Return the (x, y) coordinate for the center point of the cell that contains the specified text.  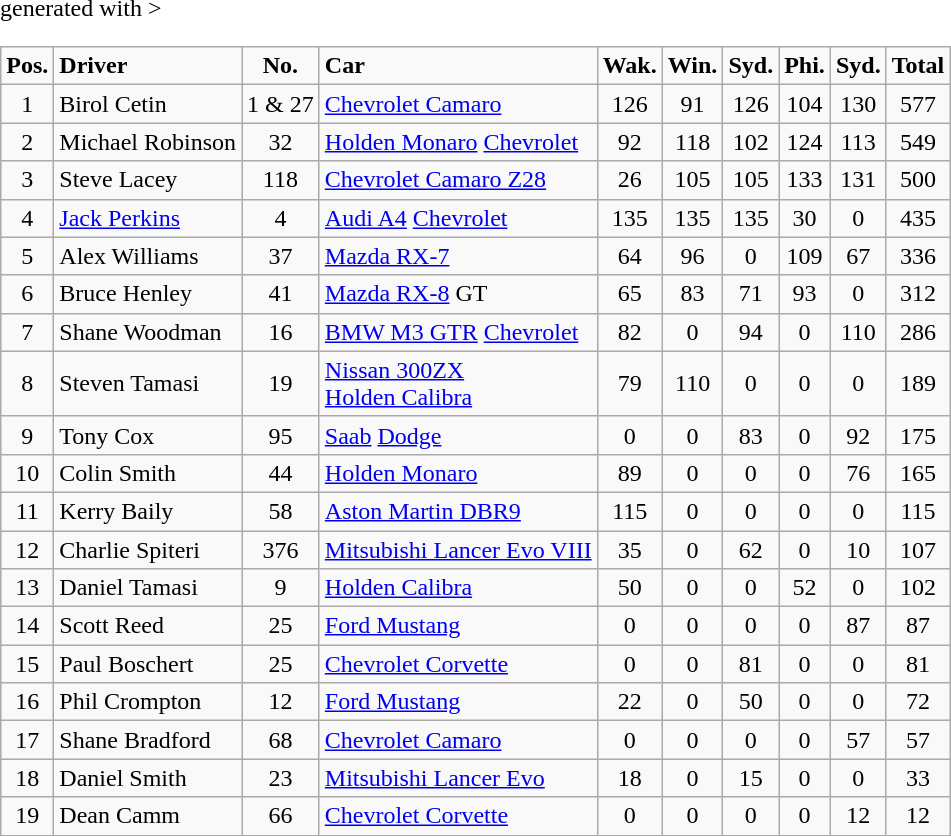
Colin Smith (148, 473)
26 (630, 180)
93 (805, 294)
Michael Robinson (148, 142)
Win. (692, 66)
Dean Camm (148, 816)
Alex Williams (148, 256)
Tony Cox (148, 435)
82 (630, 332)
Pos. (28, 66)
Holden Monaro (458, 473)
3 (28, 180)
Steven Tamasi (148, 384)
89 (630, 473)
13 (28, 588)
37 (281, 256)
62 (751, 549)
32 (281, 142)
Phi. (805, 66)
BMW M3 GTR Chevrolet (458, 332)
Paul Boschert (148, 664)
5 (28, 256)
175 (918, 435)
Chevrolet Camaro Z28 (458, 180)
1 (28, 104)
Charlie Spiteri (148, 549)
109 (805, 256)
435 (918, 218)
Jack Perkins (148, 218)
14 (28, 626)
336 (918, 256)
Aston Martin DBR9 (458, 511)
Holden Calibra (458, 588)
Mitsubishi Lancer Evo (458, 778)
376 (281, 549)
2 (28, 142)
Wak. (630, 66)
66 (281, 816)
30 (805, 218)
113 (858, 142)
96 (692, 256)
189 (918, 384)
64 (630, 256)
Mitsubishi Lancer Evo VIII (458, 549)
Scott Reed (148, 626)
67 (858, 256)
11 (28, 511)
549 (918, 142)
71 (751, 294)
33 (918, 778)
1 & 27 (281, 104)
Phil Crompton (148, 702)
Car (458, 66)
286 (918, 332)
6 (28, 294)
Daniel Smith (148, 778)
52 (805, 588)
Mazda RX-7 (458, 256)
91 (692, 104)
68 (281, 740)
Mazda RX-8 GT (458, 294)
79 (630, 384)
Audi A4 Chevrolet (458, 218)
Saab Dodge (458, 435)
Holden Monaro Chevrolet (458, 142)
165 (918, 473)
Birol Cetin (148, 104)
124 (805, 142)
65 (630, 294)
107 (918, 549)
17 (28, 740)
41 (281, 294)
Nissan 300ZX Holden Calibra (458, 384)
104 (805, 104)
58 (281, 511)
7 (28, 332)
Daniel Tamasi (148, 588)
500 (918, 180)
8 (28, 384)
Driver (148, 66)
Shane Woodman (148, 332)
Kerry Baily (148, 511)
133 (805, 180)
94 (751, 332)
312 (918, 294)
22 (630, 702)
577 (918, 104)
23 (281, 778)
35 (630, 549)
Bruce Henley (148, 294)
76 (858, 473)
No. (281, 66)
44 (281, 473)
Total (918, 66)
Shane Bradford (148, 740)
131 (858, 180)
72 (918, 702)
Steve Lacey (148, 180)
95 (281, 435)
130 (858, 104)
